Find where the given text appears and provide that cell's center as [X, Y] coordinate. 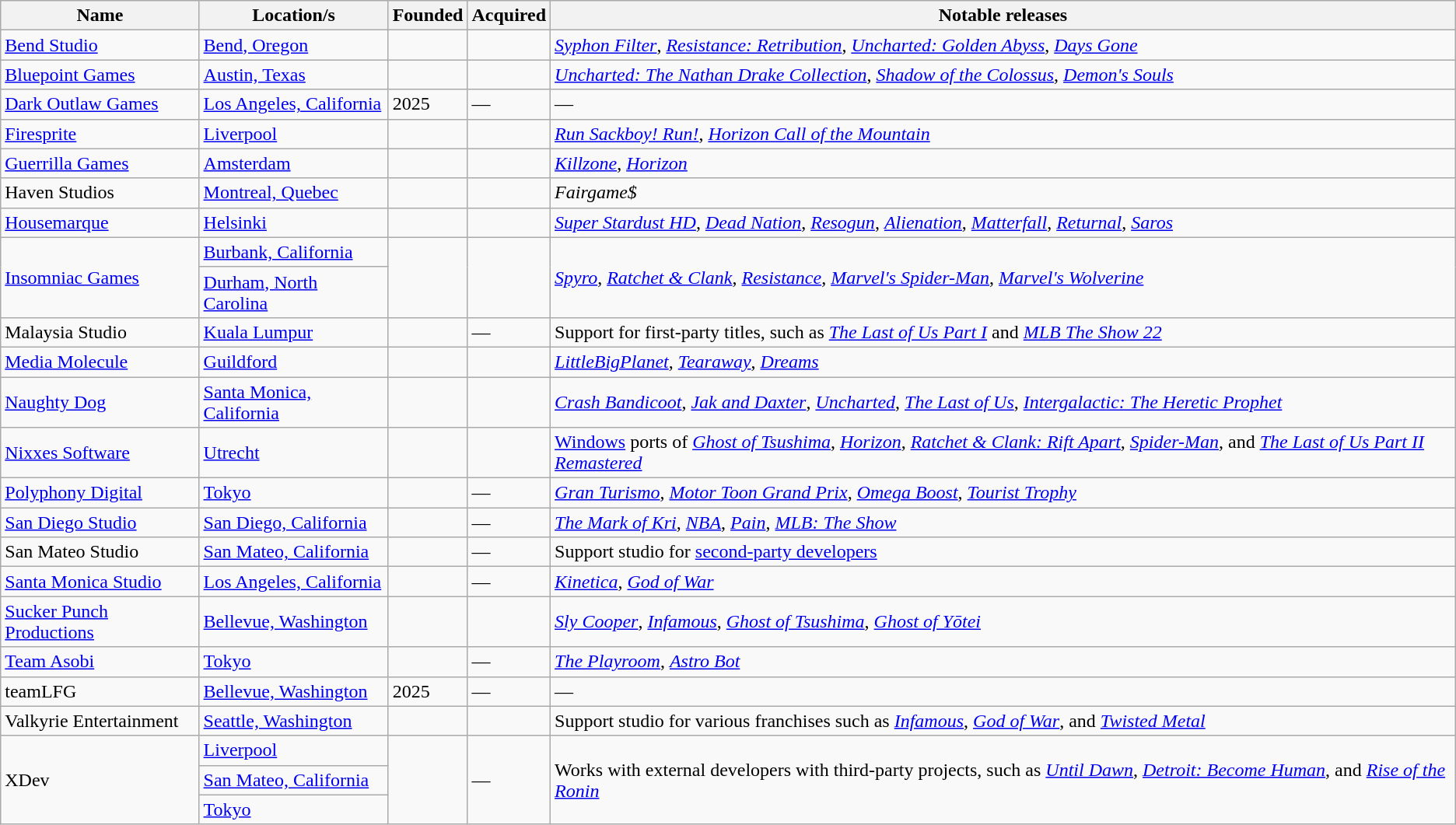
Santa Monica, California [294, 401]
Fairgame$ [1003, 193]
Austin, Texas [294, 75]
Windows ports of Ghost of Tsushima, Horizon, Ratchet & Clank: Rift Apart, Spider-Man, and The Last of Us Part II Remastered [1003, 453]
Montreal, Quebec [294, 193]
Dark Outlaw Games [100, 104]
Founded [428, 16]
teamLFG [100, 691]
Bend Studio [100, 45]
Bend, Oregon [294, 45]
Guildford [294, 362]
Amsterdam [294, 163]
Killzone, Horizon [1003, 163]
Kuala Lumpur [294, 332]
Firesprite [100, 134]
Malaysia Studio [100, 332]
Crash Bandicoot, Jak and Daxter, Uncharted, The Last of Us, Intergalactic: The Heretic Prophet [1003, 401]
Housemarque [100, 222]
Syphon Filter, Resistance: Retribution, Uncharted: Golden Abyss, Days Gone [1003, 45]
Location/s [294, 16]
Support studio for various franchises such as Infamous, God of War, and Twisted Metal [1003, 721]
Burbank, California [294, 252]
Works with external developers with third-party projects, such as Until Dawn, Detroit: Become Human, and Rise of the Ronin [1003, 780]
The Mark of Kri, NBA, Pain, MLB: The Show [1003, 523]
Haven Studios [100, 193]
Name [100, 16]
Uncharted: The Nathan Drake Collection, Shadow of the Colossus, Demon's Souls [1003, 75]
Gran Turismo, Motor Toon Grand Prix, Omega Boost, Tourist Trophy [1003, 493]
Media Molecule [100, 362]
Run Sackboy! Run!, Horizon Call of the Mountain [1003, 134]
Guerrilla Games [100, 163]
The Playroom, Astro Bot [1003, 662]
Durham, North Carolina [294, 292]
Utrecht [294, 453]
Santa Monica Studio [100, 582]
Support studio for second-party developers [1003, 552]
Seattle, Washington [294, 721]
San Diego, California [294, 523]
Spyro, Ratchet & Clank, Resistance, Marvel's Spider-Man, Marvel's Wolverine [1003, 277]
San Diego Studio [100, 523]
Team Asobi [100, 662]
San Mateo Studio [100, 552]
Support for first-party titles, such as The Last of Us Part I and MLB The Show 22 [1003, 332]
Insomniac Games [100, 277]
Nixxes Software [100, 453]
LittleBigPlanet, Tearaway, Dreams [1003, 362]
Acquired [509, 16]
Kinetica, God of War [1003, 582]
Valkyrie Entertainment [100, 721]
Sucker Punch Productions [100, 622]
Bluepoint Games [100, 75]
Sly Cooper, Infamous, Ghost of Tsushima, Ghost of Yōtei [1003, 622]
Polyphony Digital [100, 493]
Notable releases [1003, 16]
Helsinki [294, 222]
XDev [100, 780]
Super Stardust HD, Dead Nation, Resogun, Alienation, Matterfall, Returnal, Saros [1003, 222]
Naughty Dog [100, 401]
